For the text-containing cell, return its midpoint in (X, Y) coordinate format. 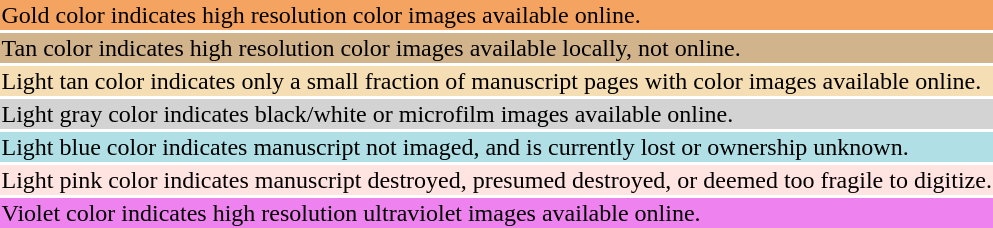
Light pink color indicates manuscript destroyed, presumed destroyed, or deemed too fragile to digitize. (496, 180)
Gold color indicates high resolution color images available online. (496, 15)
Tan color indicates high resolution color images available locally, not online. (496, 48)
Light blue color indicates manuscript not imaged, and is currently lost or ownership unknown. (496, 147)
Violet color indicates high resolution ultraviolet images available online. (496, 213)
Light gray color indicates black/white or microfilm images available online. (496, 114)
Light tan color indicates only a small fraction of manuscript pages with color images available online. (496, 81)
